Provide the (x, y) coordinate of the cell's center where the given text is located.  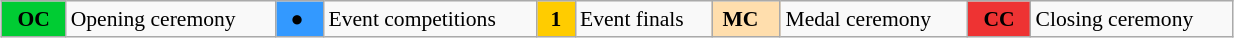
● (300, 19)
MC (746, 19)
Event competitions (430, 19)
Opening ceremony (171, 19)
Event finals (644, 19)
1 (556, 19)
OC (34, 19)
CC (1000, 19)
Medal ceremony (874, 19)
Closing ceremony (1131, 19)
